Scan for the cell matching the given text and deliver its (X, Y) coordinate at center. 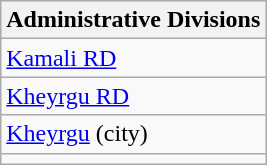
Kheyrgu RD (134, 96)
Kamali RD (134, 58)
Administrative Divisions (134, 20)
Kheyrgu (city) (134, 134)
